Determine the [x, y] coordinate at the center of the cell enclosing the given text.  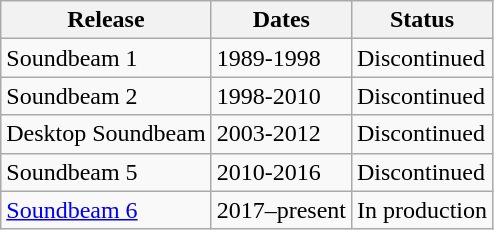
Soundbeam 6 [106, 210]
Soundbeam 5 [106, 172]
In production [422, 210]
Soundbeam 1 [106, 58]
Status [422, 20]
1998-2010 [281, 96]
Release [106, 20]
Dates [281, 20]
2017–present [281, 210]
2003-2012 [281, 134]
2010-2016 [281, 172]
Desktop Soundbeam [106, 134]
Soundbeam 2 [106, 96]
1989-1998 [281, 58]
